Capture the cell that displays the provided text and extract its [x, y] central coordinate. 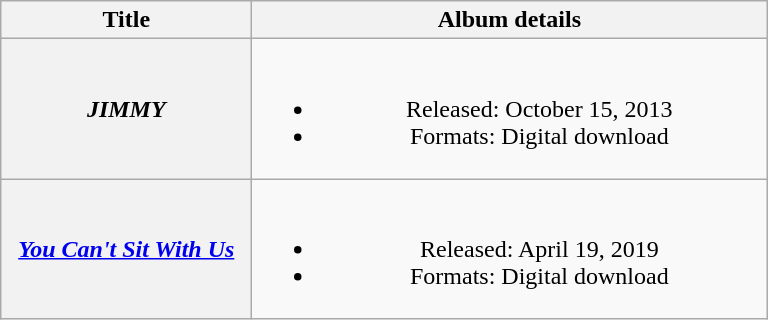
Released: April 19, 2019Formats: Digital download [510, 249]
JIMMY [126, 109]
Released: October 15, 2013Formats: Digital download [510, 109]
Album details [510, 20]
Title [126, 20]
You Can't Sit With Us [126, 249]
